Scan for the cell matching the given text and deliver its (x, y) coordinate at center. 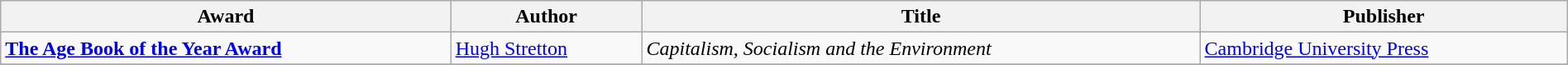
Cambridge University Press (1384, 48)
Capitalism, Socialism and the Environment (921, 48)
Publisher (1384, 17)
Hugh Stretton (546, 48)
The Age Book of the Year Award (226, 48)
Title (921, 17)
Author (546, 17)
Award (226, 17)
